Identify which cell holds the provided text, then report its (X, Y) central coordinate. 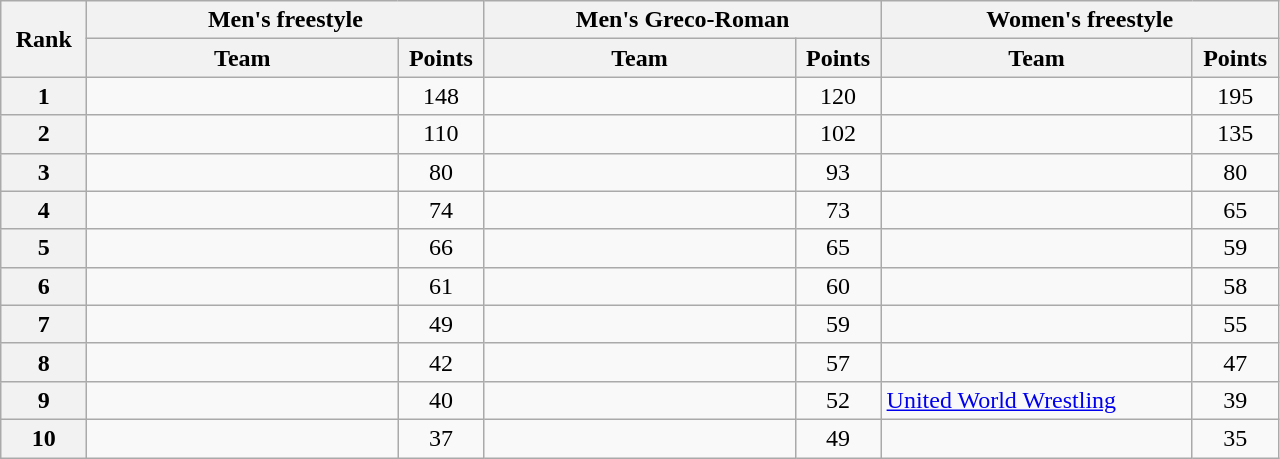
Women's freestyle (1080, 20)
4 (44, 210)
58 (1235, 286)
39 (1235, 400)
10 (44, 438)
135 (1235, 134)
Men's Greco-Roman (682, 20)
42 (441, 362)
1 (44, 96)
Men's freestyle (286, 20)
195 (1235, 96)
55 (1235, 324)
93 (838, 172)
2 (44, 134)
40 (441, 400)
57 (838, 362)
47 (1235, 362)
United World Wrestling (1036, 400)
6 (44, 286)
9 (44, 400)
120 (838, 96)
52 (838, 400)
102 (838, 134)
73 (838, 210)
148 (441, 96)
8 (44, 362)
3 (44, 172)
37 (441, 438)
5 (44, 248)
35 (1235, 438)
60 (838, 286)
110 (441, 134)
7 (44, 324)
Rank (44, 39)
61 (441, 286)
74 (441, 210)
66 (441, 248)
